Detect which cell encompasses the target text, then output its [X, Y] center coordinate. 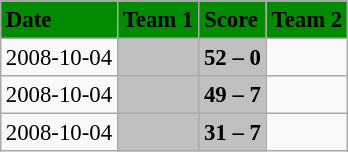
Team 2 [306, 20]
31 – 7 [233, 133]
52 – 0 [233, 57]
Date [58, 20]
Team 1 [158, 20]
49 – 7 [233, 95]
Score [233, 20]
